Capture the cell that displays the provided text and extract its [x, y] central coordinate. 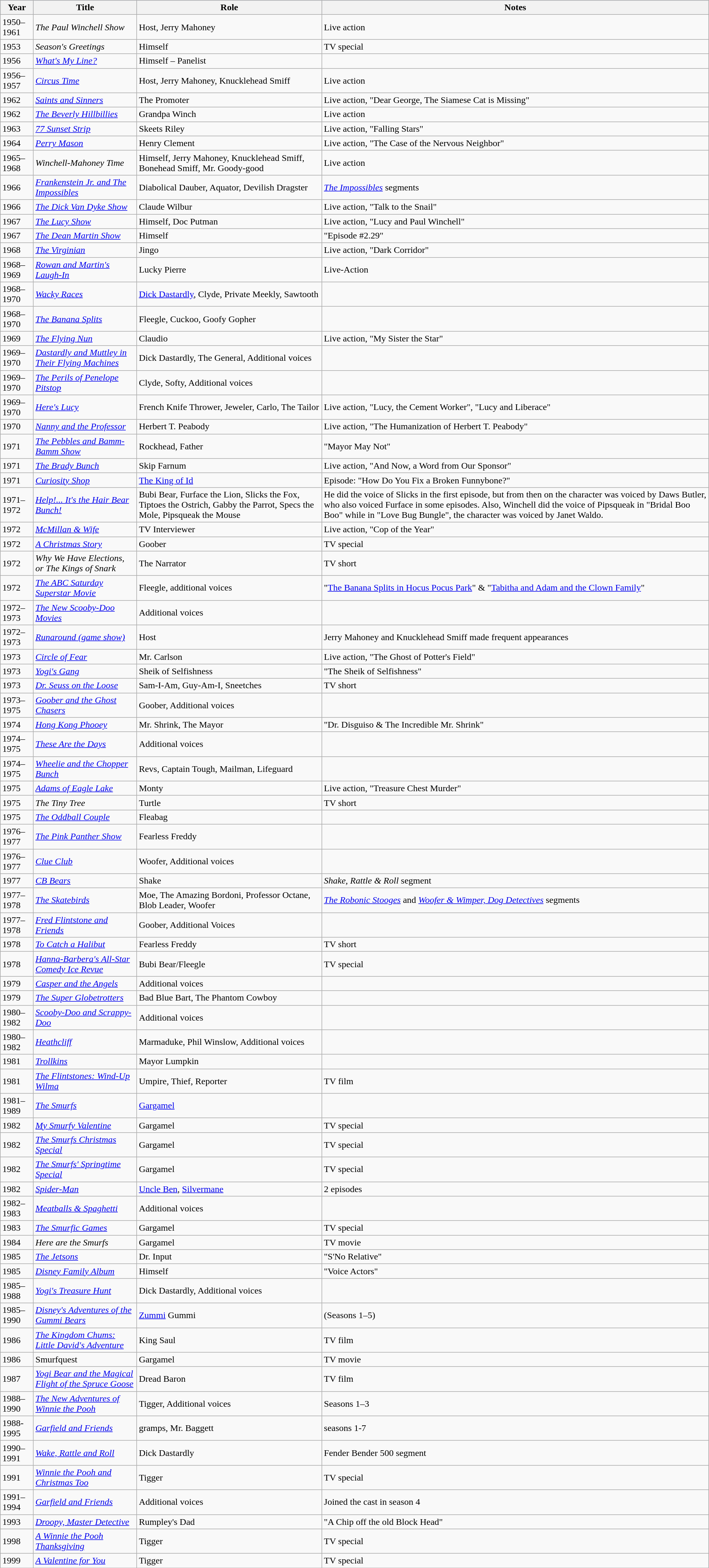
Dick Dastardly [230, 1453]
Revs, Captain Tough, Mailman, Lifeguard [230, 768]
Jerry Mahoney and Knucklehead Smiff made frequent appearances [515, 637]
A Winnie the Pooh Thanksgiving [85, 1542]
1971–1972 [17, 505]
CB Bears [85, 881]
Goober, Additional voices [230, 705]
"The Banana Splits in Hocus Pocus Park" & "Tabitha and Adam and the Clown Family" [515, 588]
The Beverly Hillbillies [85, 114]
Dick Dastardly, Additional voices [230, 1291]
Rowan and Martin's Laugh-In [85, 270]
Wacky Races [85, 295]
Perry Mason [85, 143]
The Perils of Penelope Pitstop [85, 382]
The Lucy Show [85, 221]
Uncle Ben, Silvermane [230, 1189]
Here are the Smurfs [85, 1242]
1990–1991 [17, 1453]
1985–1988 [17, 1291]
Mr. Shrink, The Mayor [230, 725]
The ABC Saturday Superstar Movie [85, 588]
Rockhead, Father [230, 446]
Trollkins [85, 1061]
The Tiny Tree [85, 803]
Yogi's Treasure Hunt [85, 1291]
Himself – Panelist [230, 61]
Host, Jerry Mahoney, Knucklehead Smiff [230, 80]
1953 [17, 47]
The New Scooby-Doo Movies [85, 613]
Host, Jerry Mahoney [230, 27]
Live action, "Lucy, the Cement Worker", "Lucy and Liberace" [515, 407]
Adams of Eagle Lake [85, 788]
Live action, "Cop of the Year" [515, 529]
Help!... It's the Hair Bear Bunch! [85, 505]
These Are the Days [85, 744]
seasons 1-7 [515, 1428]
Spider-Man [85, 1189]
1998 [17, 1542]
A Valentine for You [85, 1561]
Shake [230, 881]
My Smurfy Valentine [85, 1125]
Monty [230, 788]
The Dick Van Dyke Show [85, 207]
1968–1969 [17, 270]
1969 [17, 338]
"Dr. Disguiso & The Incredible Mr. Shrink" [515, 725]
To Catch a Halibut [85, 945]
Umpire, Thief, Reporter [230, 1081]
77 Sunset Strip [85, 129]
Goober and the Ghost Chasers [85, 705]
The Brady Bunch [85, 466]
Circus Time [85, 80]
Clyde, Softy, Additional voices [230, 382]
Title [85, 8]
The Robonic Stooges and Woofer & Wimper, Dog Detectives segments [515, 900]
Casper and the Angels [85, 984]
1993 [17, 1521]
Dick Dastardly, Clyde, Private Meekly, Sawtooth [230, 295]
Yogi Bear and the Magical Flight of the Spruce Goose [85, 1379]
McMillan & Wife [85, 529]
1973–1975 [17, 705]
Live action, "The Ghost of Potter's Field" [515, 657]
Dr. Seuss on the Loose [85, 686]
Dick Dastardly, The General, Additional voices [230, 358]
Live action, "Dear George, The Siamese Cat is Missing" [515, 100]
1981–1989 [17, 1105]
1982–1983 [17, 1208]
Marmaduke, Phil Winslow, Additional voices [230, 1042]
"A Chip off the old Block Head" [515, 1521]
(Seasons 1–5) [515, 1315]
The Impossibles segments [515, 187]
Moe, The Amazing Bordoni, Professor Octane, Blob Leader, Woofer [230, 900]
2 episodes [515, 1189]
Skip Farnum [230, 466]
Saints and Sinners [85, 100]
Mr. Carlson [230, 657]
1974 [17, 725]
Goober, Additional Voices [230, 925]
Live action, "Lucy and Paul Winchell" [515, 221]
Grandpa Winch [230, 114]
The King of Id [230, 480]
1970 [17, 427]
Year [17, 8]
The Smurfs' Springtime Special [85, 1169]
Episode: "How Do You Fix a Broken Funnybone?" [515, 480]
The Flintstones: Wind-Up Wilma [85, 1081]
1999 [17, 1561]
Nanny and the Professor [85, 427]
Smurfquest [85, 1359]
1984 [17, 1242]
A Christmas Story [85, 544]
Hong Kong Phooey [85, 725]
1965–1968 [17, 163]
Runaround (game show) [85, 637]
Sheik of Selfishness [230, 671]
Hanna-Barbera's All-Star Comedy Ice Revue [85, 964]
Tigger, Additional voices [230, 1404]
"Voice Actors" [515, 1271]
Diabolical Dauber, Aquator, Devilish Dragster [230, 187]
The Oddball Couple [85, 817]
Sam-I-Am, Guy-Am-I, Sneetches [230, 686]
Heathcliff [85, 1042]
The Pink Panther Show [85, 837]
The Pebbles and Bamm-Bamm Show [85, 446]
"Mayor May Not" [515, 446]
Turtle [230, 803]
1985–1990 [17, 1315]
Fred Flintstone and Friends [85, 925]
The Flying Nun [85, 338]
Seasons 1–3 [515, 1404]
Dastardly and Muttley in Their Flying Machines [85, 358]
Fleegle, additional voices [230, 588]
1964 [17, 143]
Goober [230, 544]
French Knife Thrower, Jeweler, Carlo, The Tailor [230, 407]
Live action, "The Humanization of Herbert T. Peabody" [515, 427]
1963 [17, 129]
1956 [17, 61]
"Episode #2.29" [515, 236]
Live action, "Talk to the Snail" [515, 207]
Here's Lucy [85, 407]
Live action, "Dark Corridor" [515, 250]
Bubi Bear, Furface the Lion, Slicks the Fox, Tiptoes the Ostrich, Gabby the Parrot, Specs the Mole, Pipsqueak the Mouse [230, 505]
Wake, Rattle and Roll [85, 1453]
1991–1994 [17, 1502]
The Banana Splits [85, 319]
King Saul [230, 1340]
Disney's Adventures of the Gummi Bears [85, 1315]
Wheelie and the Chopper Bunch [85, 768]
Bubi Bear/Fleegle [230, 964]
Skeets Riley [230, 129]
The Skatebirds [85, 900]
Live action, "My Sister the Star" [515, 338]
Winchell-Mahoney Time [85, 163]
Yogi's Gang [85, 671]
Rumpley's Dad [230, 1521]
1987 [17, 1379]
Winnie the Pooh and Christmas Too [85, 1477]
Circle of Fear [85, 657]
1977 [17, 881]
1988–1990 [17, 1404]
The Narrator [230, 563]
What's My Line? [85, 61]
1988-1995 [17, 1428]
Bad Blue Bart, The Phantom Cowboy [230, 998]
Fleabag [230, 817]
The Smurfic Games [85, 1228]
1991 [17, 1477]
Notes [515, 8]
Role [230, 8]
The Kingdom Chums: Little David's Adventure [85, 1340]
Live-Action [515, 270]
The Smurfs Christmas Special [85, 1145]
The Super Globetrotters [85, 998]
The Jetsons [85, 1257]
Zummi Gummi [230, 1315]
Dr. Input [230, 1257]
gramps, Mr. Baggett [230, 1428]
Joined the cast in season 4 [515, 1502]
Claude Wilbur [230, 207]
Clue Club [85, 861]
Live action, "And Now, a Word from Our Sponsor" [515, 466]
Host [230, 637]
"S'No Relative" [515, 1257]
TV Interviewer [230, 529]
Woofer, Additional voices [230, 861]
Live action, "The Case of the Nervous Neighbor" [515, 143]
Herbert T. Peabody [230, 427]
Fleegle, Cuckoo, Goofy Gopher [230, 319]
Claudio [230, 338]
Scooby-Doo and Scrappy-Doo [85, 1018]
Season's Greetings [85, 47]
Mayor Lumpkin [230, 1061]
Disney Family Album [85, 1271]
Droopy, Master Detective [85, 1521]
Meatballs & Spaghetti [85, 1208]
Fender Bender 500 segment [515, 1453]
The Smurfs [85, 1105]
The New Adventures of Winnie the Pooh [85, 1404]
The Virginian [85, 250]
1983 [17, 1228]
1968 [17, 250]
The Dean Martin Show [85, 236]
Live action, "Falling Stars" [515, 129]
Himself, Jerry Mahoney, Knucklehead Smiff, Bonehead Smiff, Mr. Goody-good [230, 163]
Live action, "Treasure Chest Murder" [515, 788]
Himself, Doc Putman [230, 221]
"The Sheik of Selfishness" [515, 671]
Jingo [230, 250]
Frankenstein Jr. and The Impossibles [85, 187]
Lucky Pierre [230, 270]
Shake, Rattle & Roll segment [515, 881]
The Paul Winchell Show [85, 27]
Henry Clement [230, 143]
1956–1957 [17, 80]
1950–1961 [17, 27]
The Promoter [230, 100]
Curiosity Shop [85, 480]
Why We Have Elections, or The Kings of Snark [85, 563]
Dread Baron [230, 1379]
